Provide the (x, y) coordinate of the cell's center where the given text is located.  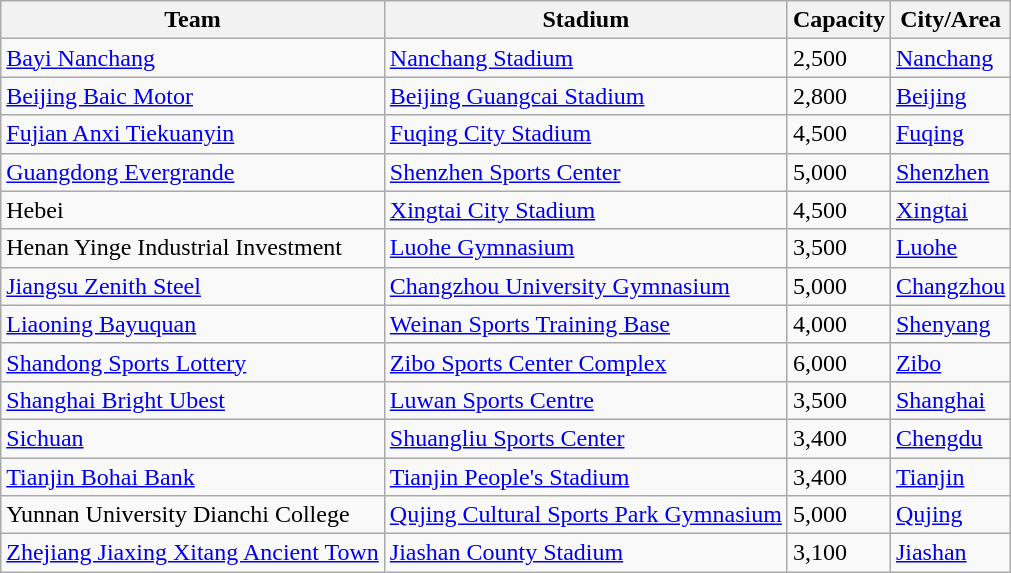
Tianjin People's Stadium (586, 477)
2,500 (838, 58)
Shenzhen Sports Center (586, 172)
Beijing Baic Motor (193, 96)
Zhejiang Jiaxing Xitang Ancient Town (193, 553)
Shandong Sports Lottery (193, 362)
Hebei (193, 210)
Luohe (950, 248)
6,000 (838, 362)
Weinan Sports Training Base (586, 324)
Tianjin Bohai Bank (193, 477)
Changzhou (950, 286)
Zibo Sports Center Complex (586, 362)
Fuqing City Stadium (586, 134)
Tianjin (950, 477)
Shenyang (950, 324)
Fujian Anxi Tiekuanyin (193, 134)
Nanchang Stadium (586, 58)
Shuangliu Sports Center (586, 438)
Luohe Gymnasium (586, 248)
Fuqing (950, 134)
Changzhou University Gymnasium (586, 286)
Chengdu (950, 438)
Bayi Nanchang (193, 58)
Qujing (950, 515)
Beijing (950, 96)
Zibo (950, 362)
Capacity (838, 20)
Sichuan (193, 438)
Henan Yinge Industrial Investment (193, 248)
Jiangsu Zenith Steel (193, 286)
Yunnan University Dianchi College (193, 515)
Shanghai Bright Ubest (193, 400)
Shenzhen (950, 172)
2,800 (838, 96)
City/Area (950, 20)
Nanchang (950, 58)
Qujing Cultural Sports Park Gymnasium (586, 515)
Shanghai (950, 400)
Xingtai (950, 210)
Guangdong Evergrande (193, 172)
Jiashan County Stadium (586, 553)
Luwan Sports Centre (586, 400)
Jiashan (950, 553)
Xingtai City Stadium (586, 210)
Beijing Guangcai Stadium (586, 96)
3,100 (838, 553)
Stadium (586, 20)
Team (193, 20)
4,000 (838, 324)
Liaoning Bayuquan (193, 324)
